Return [X, Y] of the center of cell containing provided text 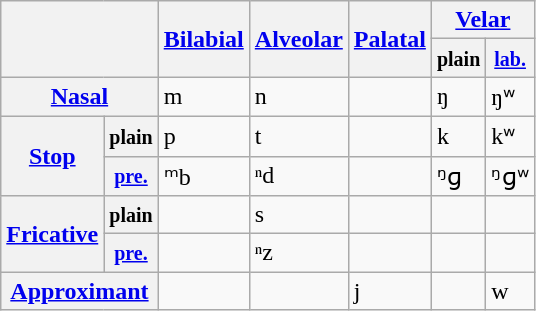
k [458, 136]
ŋ [458, 97]
ⁿd [298, 176]
Velar [482, 20]
s [298, 215]
Bilabial [204, 39]
Fricative [52, 234]
ⁿz [298, 253]
Palatal [390, 39]
t [298, 136]
w [510, 291]
ᵐb [204, 176]
j [390, 291]
Stop [52, 156]
n [298, 97]
ŋʷ [510, 97]
ᵑɡ [458, 176]
Nasal [80, 97]
m [204, 97]
ᵑɡʷ [510, 176]
kʷ [510, 136]
Alveolar [298, 39]
lab. [510, 58]
Approximant [80, 291]
p [204, 136]
